Search for the cell housing the specified text and yield its [x, y] center coordinate. 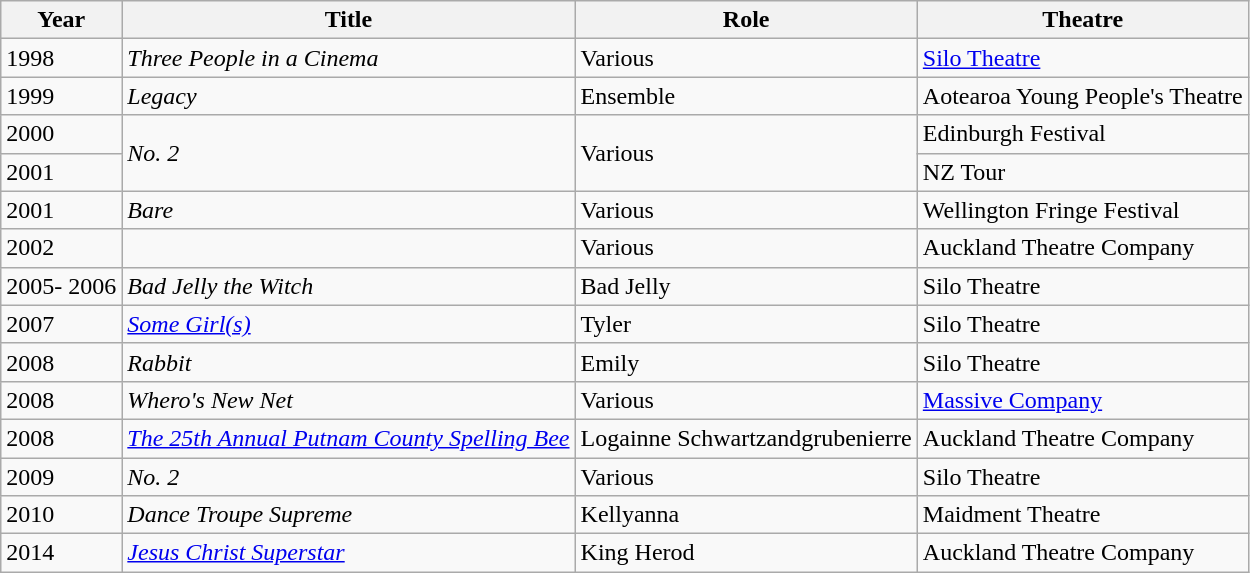
Legacy [348, 96]
Wellington Fringe Festival [1082, 210]
Bad Jelly [746, 286]
Jesus Christ Superstar [348, 553]
Logainne Schwartzandgrubenierre [746, 438]
The 25th Annual Putnam County Spelling Bee [348, 438]
Ensemble [746, 96]
2009 [62, 477]
Massive Company [1082, 400]
2005- 2006 [62, 286]
Edinburgh Festival [1082, 134]
Bad Jelly the Witch [348, 286]
2014 [62, 553]
1998 [62, 58]
Maidment Theatre [1082, 515]
Kellyanna [746, 515]
King Herod [746, 553]
Three People in a Cinema [348, 58]
Whero's New Net [348, 400]
Some Girl(s) [348, 324]
2002 [62, 248]
Rabbit [348, 362]
Tyler [746, 324]
Bare [348, 210]
2000 [62, 134]
Emily [746, 362]
Year [62, 20]
Dance Troupe Supreme [348, 515]
Role [746, 20]
1999 [62, 96]
Theatre [1082, 20]
2007 [62, 324]
Title [348, 20]
NZ Tour [1082, 172]
Aotearoa Young People's Theatre [1082, 96]
2010 [62, 515]
